Find where the given text appears and provide that cell's center as (x, y) coordinate. 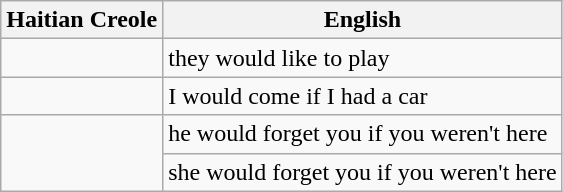
she would forget you if you weren't here (363, 172)
I would come if I had a car (363, 96)
English (363, 20)
he would forget you if you weren't here (363, 134)
they would like to play (363, 58)
Haitian Creole (82, 20)
